Return [X, Y] of the center of cell containing provided text 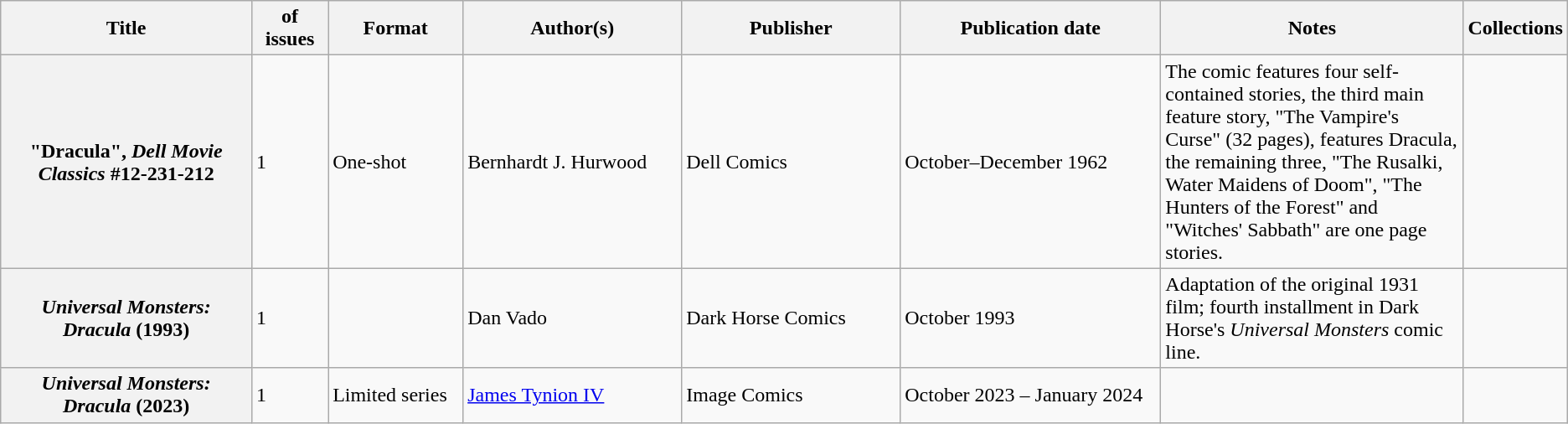
Dell Comics [791, 162]
Notes [1312, 28]
Publisher [791, 28]
"Dracula", Dell Movie Classics #12-231-212 [126, 162]
Dan Vado [573, 318]
of issues [290, 28]
James Tynion IV [573, 396]
October 2023 – January 2024 [1030, 396]
Title [126, 28]
Universal Monsters: Dracula (1993) [126, 318]
October–December 1962 [1030, 162]
Universal Monsters: Dracula (2023) [126, 396]
October 1993 [1030, 318]
One-shot [395, 162]
Adaptation of the original 1931 film; fourth installment in Dark Horse's Universal Monsters comic line. [1312, 318]
Format [395, 28]
Publication date [1030, 28]
Bernhardt J. Hurwood [573, 162]
Limited series [395, 396]
Author(s) [573, 28]
Collections [1515, 28]
Image Comics [791, 396]
Dark Horse Comics [791, 318]
